Search for the cell housing the specified text and yield its (X, Y) center coordinate. 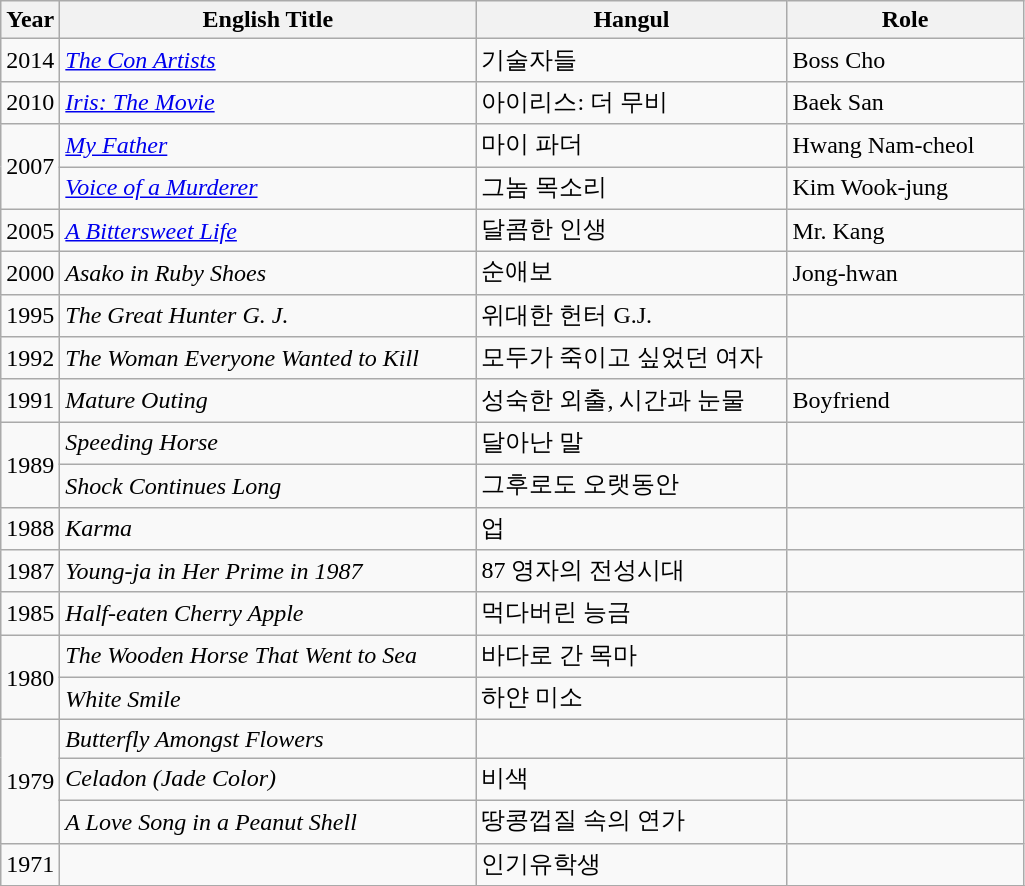
The Wooden Horse That Went to Sea (268, 656)
2007 (30, 166)
Hwang Nam-cheol (905, 146)
A Love Song in a Peanut Shell (268, 822)
1992 (30, 358)
위대한 헌터 G.J. (632, 316)
87 영자의 전성시대 (632, 572)
비색 (632, 780)
Mature Outing (268, 400)
업 (632, 528)
1988 (30, 528)
1980 (30, 678)
먹다버린 능금 (632, 614)
English Title (268, 20)
성숙한 외출, 시간과 눈물 (632, 400)
Celadon (Jade Color) (268, 780)
Young-ja in Her Prime in 1987 (268, 572)
Butterfly Amongst Flowers (268, 739)
Karma (268, 528)
바다로 간 목마 (632, 656)
Voice of a Murderer (268, 188)
1985 (30, 614)
2010 (30, 102)
순애보 (632, 274)
Role (905, 20)
달콤한 인생 (632, 230)
Speeding Horse (268, 444)
Hangul (632, 20)
1971 (30, 864)
그놈 목소리 (632, 188)
Jong-hwan (905, 274)
Shock Continues Long (268, 486)
Half-eaten Cherry Apple (268, 614)
2000 (30, 274)
Kim Wook-jung (905, 188)
The Con Artists (268, 60)
Mr. Kang (905, 230)
1989 (30, 464)
1995 (30, 316)
1991 (30, 400)
모두가 죽이고 싶었던 여자 (632, 358)
The Great Hunter G. J. (268, 316)
My Father (268, 146)
Boss Cho (905, 60)
Boyfriend (905, 400)
달아난 말 (632, 444)
땅콩껍질 속의 연가 (632, 822)
A Bittersweet Life (268, 230)
2014 (30, 60)
The Woman Everyone Wanted to Kill (268, 358)
Baek San (905, 102)
Year (30, 20)
인기유학생 (632, 864)
마이 파더 (632, 146)
Iris: The Movie (268, 102)
아이리스: 더 무비 (632, 102)
1979 (30, 782)
White Smile (268, 698)
2005 (30, 230)
Asako in Ruby Shoes (268, 274)
하얀 미소 (632, 698)
1987 (30, 572)
기술자들 (632, 60)
그후로도 오랫동안 (632, 486)
